Output the (x, y) coordinate of the center of the cell containing the given text.  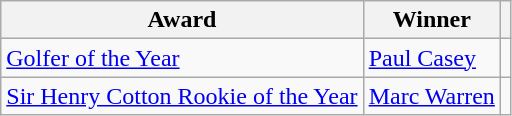
Sir Henry Cotton Rookie of the Year (182, 96)
Winner (432, 20)
Paul Casey (432, 58)
Marc Warren (432, 96)
Golfer of the Year (182, 58)
Award (182, 20)
